Find where the given text appears and provide that cell's center as (x, y) coordinate. 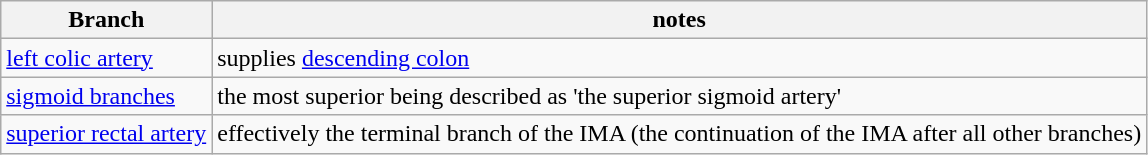
notes (680, 20)
effectively the terminal branch of the IMA (the continuation of the IMA after all other branches) (680, 134)
supplies descending colon (680, 58)
left colic artery (106, 58)
Branch (106, 20)
the most superior being described as 'the superior sigmoid artery' (680, 96)
sigmoid branches (106, 96)
superior rectal artery (106, 134)
